Determine the (X, Y) coordinate at the center of the cell enclosing the given text.  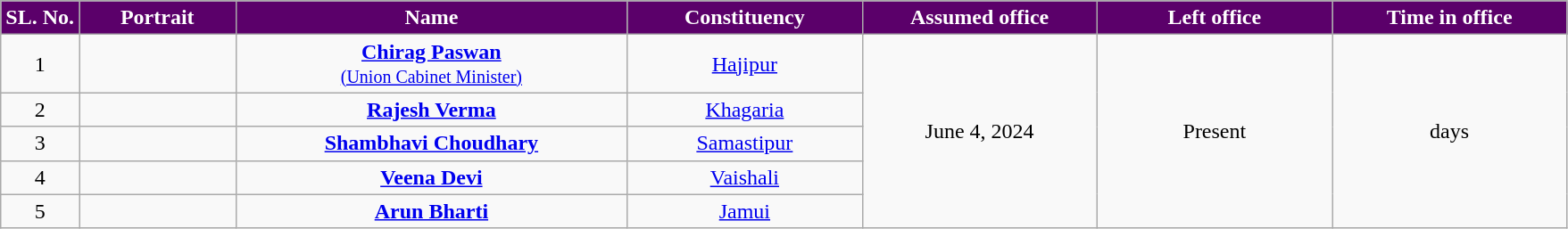
Khagaria (744, 110)
June 4, 2024 (980, 132)
Present (1214, 132)
days (1449, 132)
Constituency (744, 18)
4 (40, 177)
1 (40, 64)
Assumed office (980, 18)
Jamui (744, 211)
Portrait (157, 18)
2 (40, 110)
SL. No. (40, 18)
Rajesh Verma (432, 110)
Left office (1214, 18)
Veena Devi (432, 177)
3 (40, 143)
Shambhavi Choudhary (432, 143)
Hajipur (744, 64)
Vaishali (744, 177)
Arun Bharti (432, 211)
Name (432, 18)
5 (40, 211)
Chirag Paswan(Union Cabinet Minister) (432, 64)
Time in office (1449, 18)
Samastipur (744, 143)
